Search for the cell housing the specified text and yield its (X, Y) center coordinate. 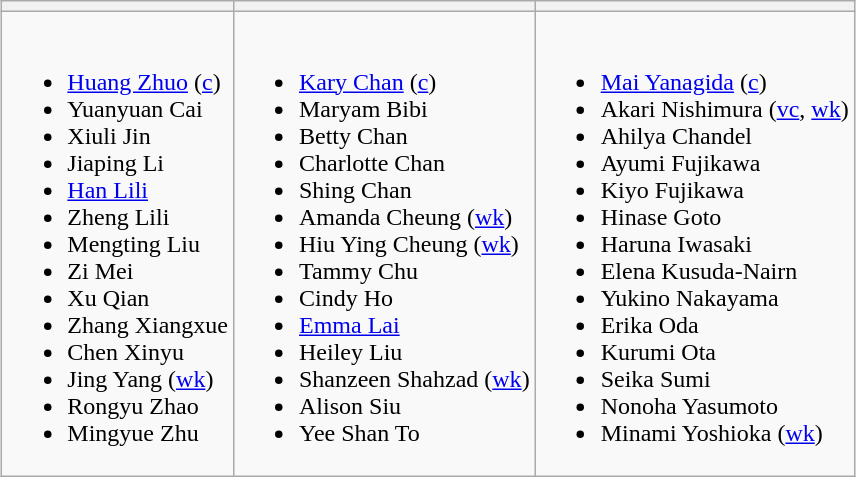
Huang Zhuo (c)Yuanyuan CaiXiuli JinJiaping LiHan LiliZheng LiliMengting LiuZi MeiXu QianZhang XiangxueChen XinyuJing Yang (wk)Rongyu ZhaoMingyue Zhu (118, 244)
